Find where the given text appears and provide that cell's center as (x, y) coordinate. 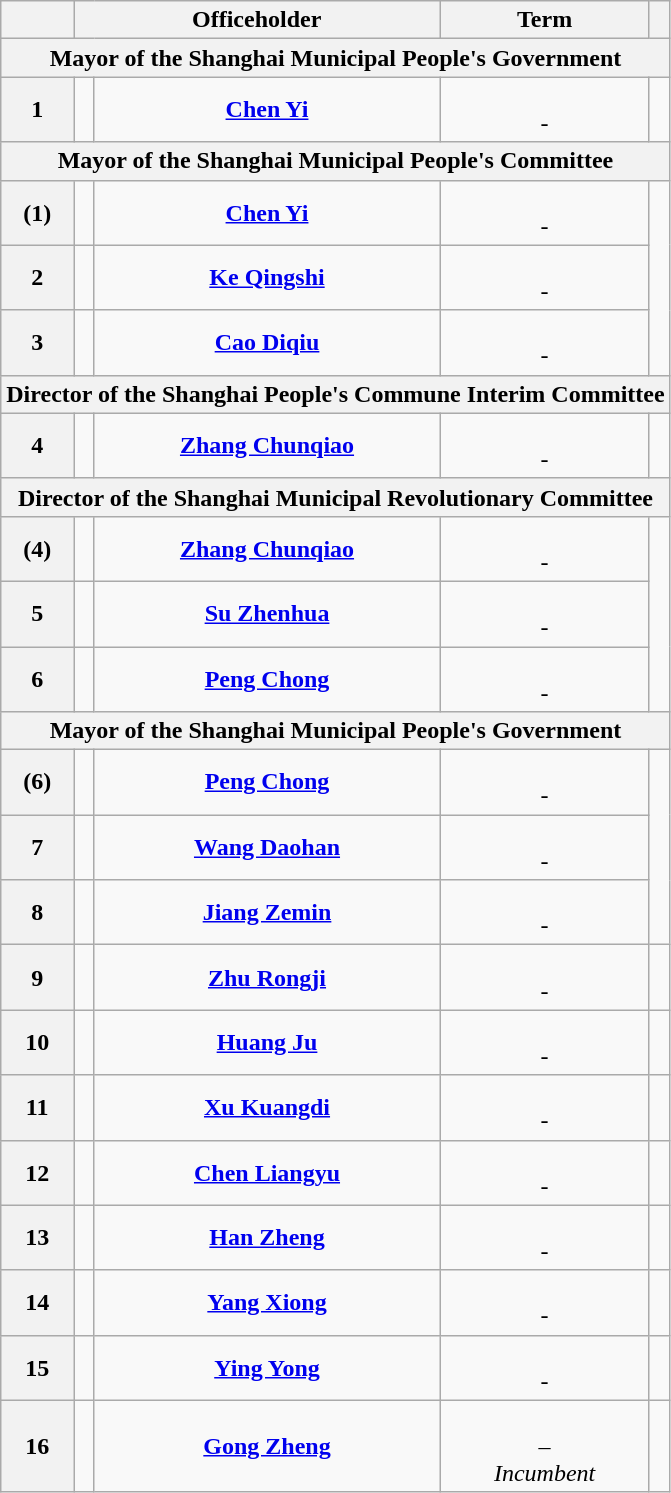
(1) (38, 212)
Chen Liangyu (267, 1172)
Cao Diqiu (267, 342)
12 (38, 1172)
1 (38, 110)
Su Zhenhua (267, 614)
Wang Daohan (267, 848)
2 (38, 278)
Gong Zheng (267, 1446)
Ke Qingshi (267, 278)
15 (38, 1368)
Huang Ju (267, 1042)
(6) (38, 782)
Officeholder (257, 20)
4 (38, 446)
Yang Xiong (267, 1302)
Mayor of the Shanghai Municipal People's Committee (336, 161)
–Incumbent (545, 1446)
Ying Yong (267, 1368)
Term (545, 20)
Xu Kuangdi (267, 1108)
Jiang Zemin (267, 912)
Zhu Rongji (267, 978)
6 (38, 678)
14 (38, 1302)
13 (38, 1238)
Han Zheng (267, 1238)
9 (38, 978)
11 (38, 1108)
7 (38, 848)
Director of the Shanghai People's Commune Interim Committee (336, 394)
8 (38, 912)
16 (38, 1446)
3 (38, 342)
(4) (38, 548)
10 (38, 1042)
Director of the Shanghai Municipal Revolutionary Committee (336, 497)
5 (38, 614)
